From the cell containing the given text, extract its center point as [x, y] coordinate. 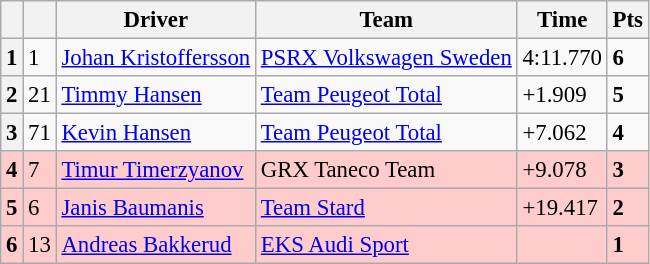
Johan Kristoffersson [156, 58]
Pts [628, 20]
PSRX Volkswagen Sweden [386, 58]
4:11.770 [562, 58]
Team Stard [386, 208]
13 [40, 245]
+19.417 [562, 208]
+9.078 [562, 170]
7 [40, 170]
+1.909 [562, 95]
Andreas Bakkerud [156, 245]
Timur Timerzyanov [156, 170]
Janis Baumanis [156, 208]
71 [40, 133]
Time [562, 20]
EKS Audi Sport [386, 245]
Timmy Hansen [156, 95]
GRX Taneco Team [386, 170]
+7.062 [562, 133]
Driver [156, 20]
Kevin Hansen [156, 133]
Team [386, 20]
21 [40, 95]
